Extract the [x, y] coordinate from the center of the cell holding the provided text.  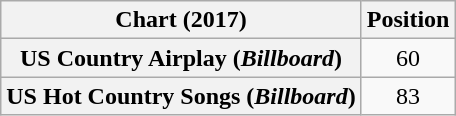
83 [408, 96]
Position [408, 20]
60 [408, 58]
US Hot Country Songs (Billboard) [181, 96]
US Country Airplay (Billboard) [181, 58]
Chart (2017) [181, 20]
